Output the (X, Y) coordinate of the center of the cell containing the given text.  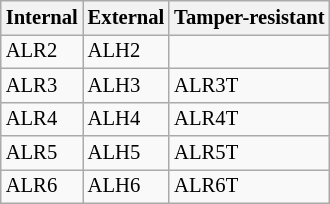
ALH6 (126, 186)
ALR4T (249, 119)
ALR2 (42, 51)
ALR6 (42, 186)
ALR5 (42, 153)
Tamper-resistant (249, 17)
ALR4 (42, 119)
ALR6T (249, 186)
ALH3 (126, 85)
ALH4 (126, 119)
External (126, 17)
ALH5 (126, 153)
Internal (42, 17)
ALH2 (126, 51)
ALR5T (249, 153)
ALR3 (42, 85)
ALR3T (249, 85)
